Return the [X, Y] coordinate for the center point of the cell that contains the specified text.  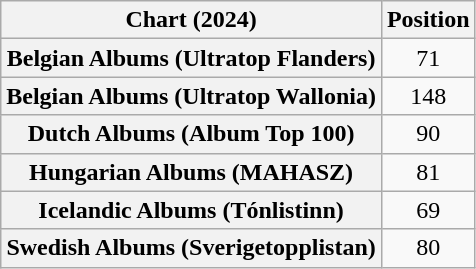
Dutch Albums (Album Top 100) [192, 134]
Hungarian Albums (MAHASZ) [192, 172]
148 [428, 96]
Belgian Albums (Ultratop Wallonia) [192, 96]
Chart (2024) [192, 20]
Swedish Albums (Sverigetopplistan) [192, 248]
80 [428, 248]
90 [428, 134]
71 [428, 58]
81 [428, 172]
Belgian Albums (Ultratop Flanders) [192, 58]
Icelandic Albums (Tónlistinn) [192, 210]
Position [428, 20]
69 [428, 210]
